Find where the given text appears and provide that cell's center as (X, Y) coordinate. 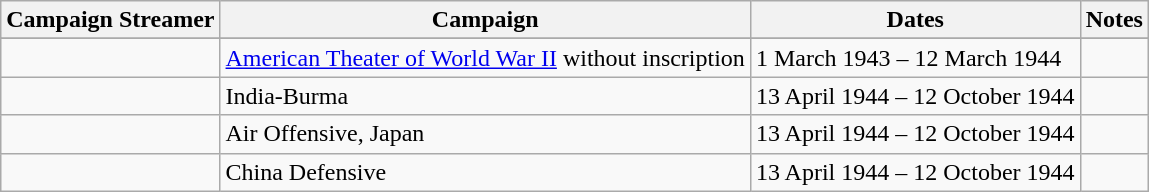
Dates (915, 20)
China Defensive (485, 172)
American Theater of World War II without inscription (485, 58)
India-Burma (485, 96)
Air Offensive, Japan (485, 134)
Notes (1114, 20)
1 March 1943 – 12 March 1944 (915, 58)
Campaign (485, 20)
Campaign Streamer (110, 20)
